Output the [X, Y] coordinate of the center of the cell containing the given text.  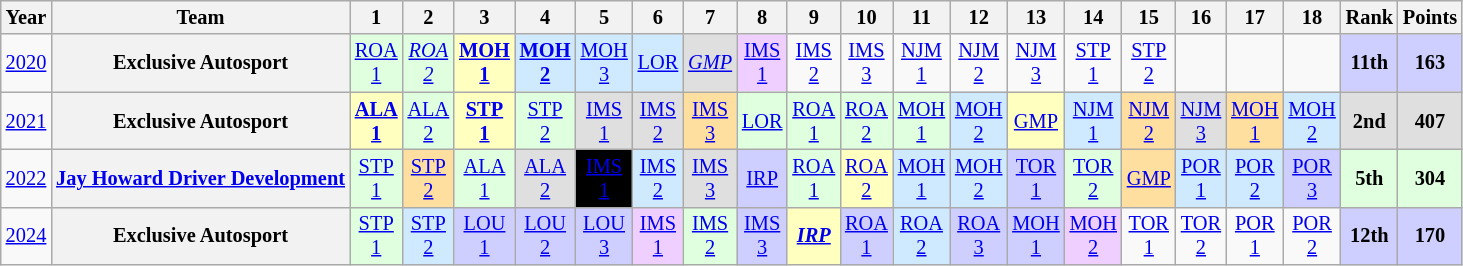
LOU3 [604, 236]
Jay Howard Driver Development [200, 178]
10 [866, 17]
8 [762, 17]
17 [1254, 17]
13 [1036, 17]
11th [1370, 63]
Team [200, 17]
5th [1370, 178]
LOU2 [546, 236]
2021 [26, 121]
LOU1 [484, 236]
3 [484, 17]
16 [1201, 17]
170 [1430, 236]
4 [546, 17]
2024 [26, 236]
7 [710, 17]
15 [1149, 17]
2 [429, 17]
2nd [1370, 121]
POR3 [1312, 178]
18 [1312, 17]
163 [1430, 63]
MOH3 [604, 63]
Rank [1370, 17]
9 [814, 17]
12 [978, 17]
Year [26, 17]
304 [1430, 178]
12th [1370, 236]
407 [1430, 121]
11 [922, 17]
14 [1094, 17]
5 [604, 17]
1 [376, 17]
2022 [26, 178]
ROA3 [978, 236]
Points [1430, 17]
6 [658, 17]
2020 [26, 63]
